Pinpoint the cell where the given text exists, returning its [x, y] midpoint coordinate. 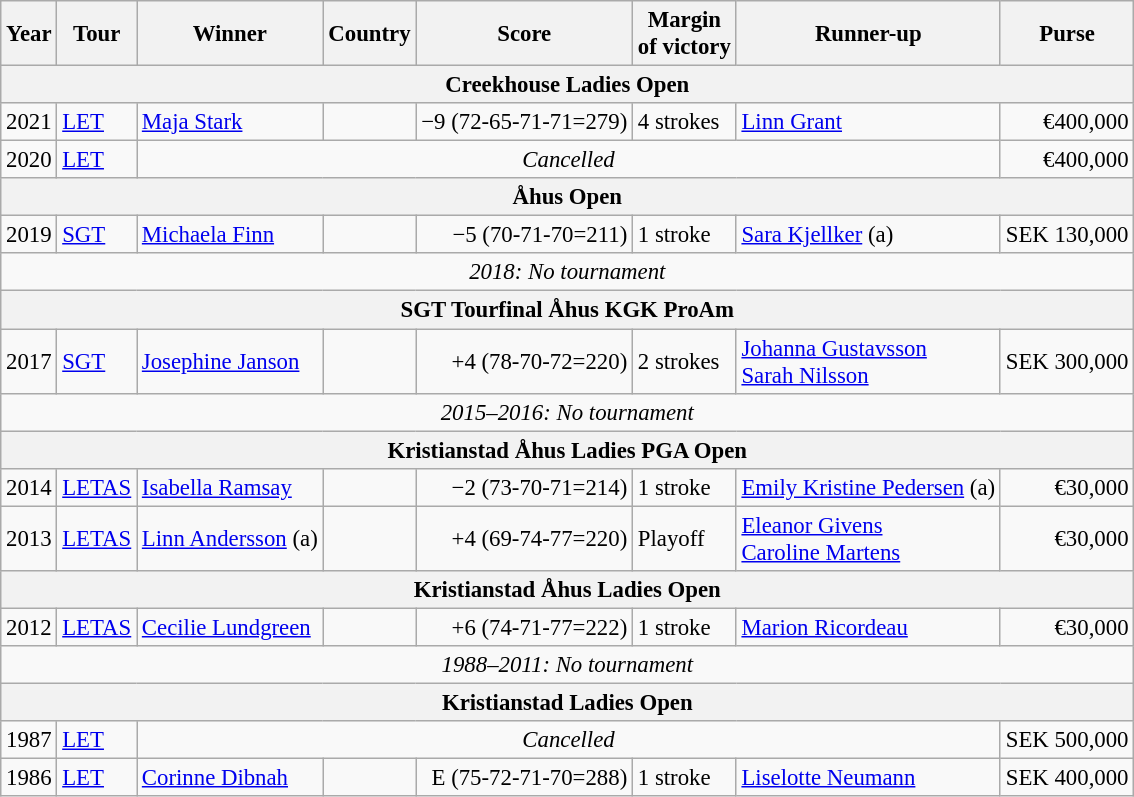
SGT Tourfinal Åhus KGK ProAm [568, 310]
1988–2011: No tournament [568, 665]
Linn Grant [868, 122]
Creekhouse Ladies Open [568, 85]
2012 [29, 627]
E (75-72-71-70=288) [524, 778]
2017 [29, 362]
4 strokes [685, 122]
2015–2016: No tournament [568, 412]
Marginof victory [685, 34]
2020 [29, 160]
Emily Kristine Pedersen (a) [868, 487]
2021 [29, 122]
Marion Ricordeau [868, 627]
Cecilie Lundgreen [230, 627]
Eleanor Givens Caroline Martens [868, 538]
SEK 130,000 [1066, 235]
Country [370, 34]
Tour [97, 34]
Liselotte Neumann [868, 778]
Josephine Janson [230, 362]
Kristianstad Åhus Ladies Open [568, 590]
Winner [230, 34]
2019 [29, 235]
2018: No tournament [568, 273]
1987 [29, 740]
Åhus Open [568, 197]
Isabella Ramsay [230, 487]
−5 (70-71-70=211) [524, 235]
Johanna Gustavsson Sarah Nilsson [868, 362]
2014 [29, 487]
Playoff [685, 538]
Runner-up [868, 34]
SEK 300,000 [1066, 362]
SEK 400,000 [1066, 778]
+6 (74-71-77=222) [524, 627]
Year [29, 34]
Linn Andersson (a) [230, 538]
2013 [29, 538]
1986 [29, 778]
Maja Stark [230, 122]
+4 (78-70-72=220) [524, 362]
2 strokes [685, 362]
Kristianstad Åhus Ladies PGA Open [568, 450]
SEK 500,000 [1066, 740]
−9 (72-65-71-71=279) [524, 122]
+4 (69-74-77=220) [524, 538]
Sara Kjellker (a) [868, 235]
Purse [1066, 34]
Michaela Finn [230, 235]
−2 (73-70-71=214) [524, 487]
Corinne Dibnah [230, 778]
Score [524, 34]
Kristianstad Ladies Open [568, 702]
